Determine the [X, Y] coordinate at the center of the cell enclosing the given text.  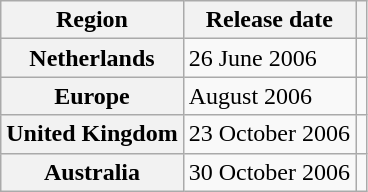
Release date [269, 20]
United Kingdom [92, 134]
Australia [92, 172]
23 October 2006 [269, 134]
Region [92, 20]
August 2006 [269, 96]
Europe [92, 96]
Netherlands [92, 58]
26 June 2006 [269, 58]
30 October 2006 [269, 172]
